Return [x, y] of the center of cell containing provided text 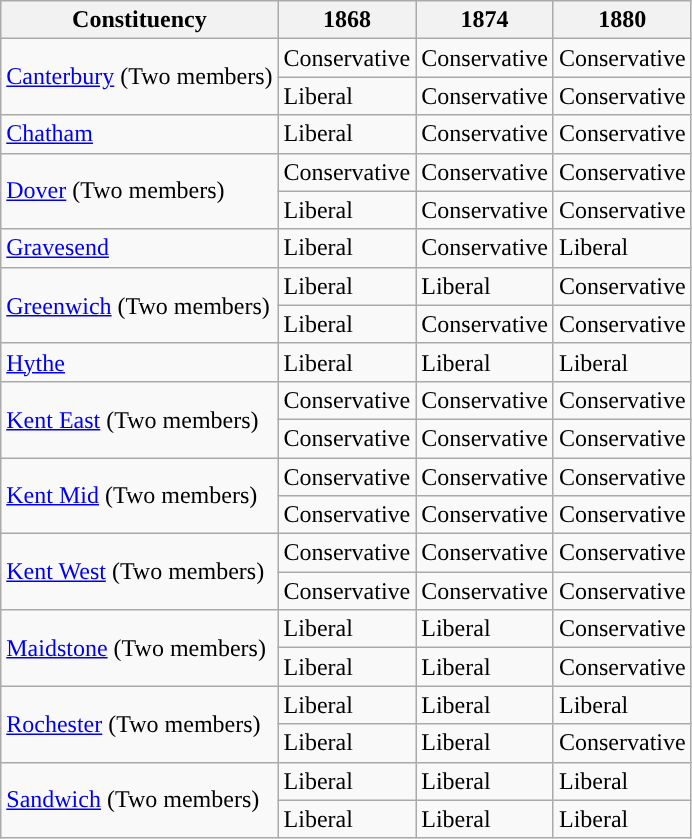
1880 [622, 20]
Kent West (Two members) [140, 572]
Constituency [140, 20]
1868 [347, 20]
Greenwich (Two members) [140, 305]
Kent East (Two members) [140, 419]
Kent Mid (Two members) [140, 496]
Gravesend [140, 248]
1874 [485, 20]
Rochester (Two members) [140, 724]
Maidstone (Two members) [140, 648]
Dover (Two members) [140, 191]
Canterbury (Two members) [140, 77]
Sandwich (Two members) [140, 800]
Chatham [140, 134]
Hythe [140, 362]
